Return the (X, Y) coordinate for the center point of the cell that contains the specified text.  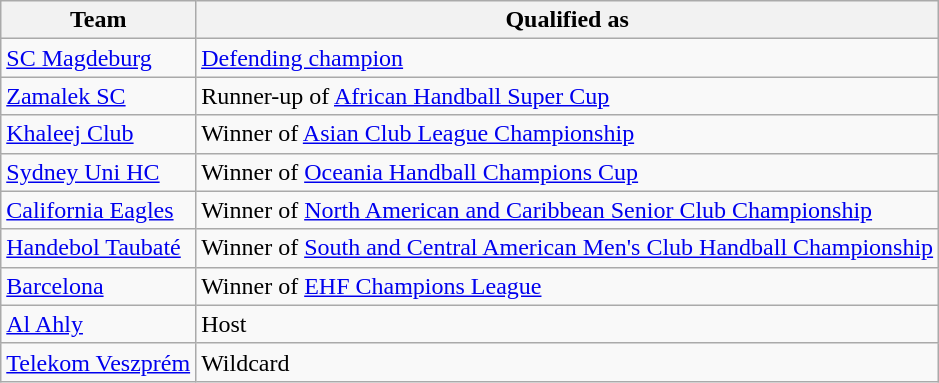
Team (98, 20)
SC Magdeburg (98, 58)
Al Ahly (98, 324)
Handebol Taubaté (98, 248)
Khaleej Club (98, 134)
Winner of EHF Champions League (568, 286)
Zamalek SC (98, 96)
Defending champion (568, 58)
Winner of Oceania Handball Champions Cup (568, 172)
Telekom Veszprém (98, 362)
Winner of North American and Caribbean Senior Club Championship (568, 210)
Sydney Uni HC (98, 172)
Host (568, 324)
Winner of Asian Club League Championship (568, 134)
California Eagles (98, 210)
Winner of South and Central American Men's Club Handball Championship (568, 248)
Wildcard (568, 362)
Runner-up of African Handball Super Cup (568, 96)
Barcelona (98, 286)
Qualified as (568, 20)
